Extract the (X, Y) coordinate from the center of the cell holding the provided text.  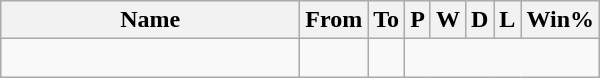
W (448, 20)
Name (150, 20)
From (334, 20)
L (508, 20)
D (479, 20)
P (418, 20)
Win% (560, 20)
To (386, 20)
